Provide the [x, y] coordinate of the cell's center where the given text is located.  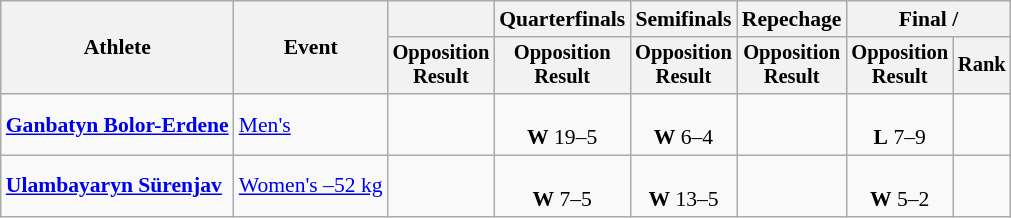
Ulambayaryn Sürenjav [118, 186]
Men's [311, 124]
W 7–5 [562, 186]
W 19–5 [562, 124]
Ganbatyn Bolor-Erdene [118, 124]
Event [311, 48]
Women's –52 kg [311, 186]
Athlete [118, 48]
W 5–2 [900, 186]
Final / [928, 19]
L 7–9 [900, 124]
Quarterfinals [562, 19]
Repechage [792, 19]
W 6–4 [684, 124]
Semifinals [684, 19]
Rank [982, 66]
W 13–5 [684, 186]
